Capture the cell that displays the provided text and extract its (X, Y) central coordinate. 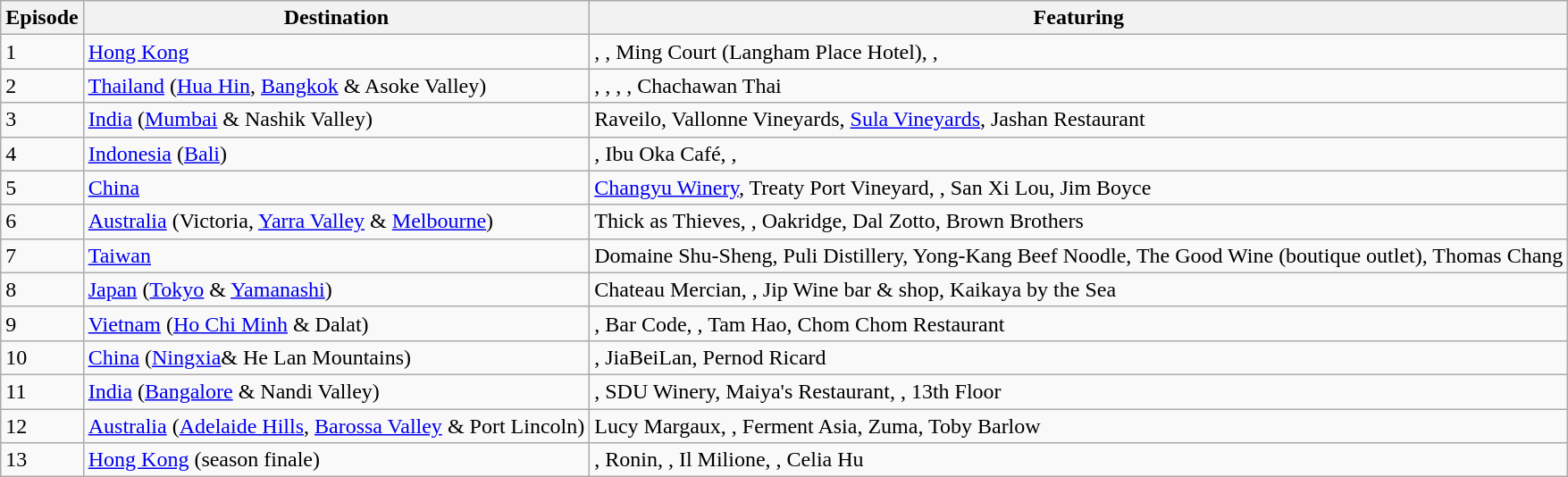
Vietnam (Ho Chi Minh & Dalat) (336, 323)
9 (42, 323)
Indonesia (Bali) (336, 154)
China (Ningxia& He Lan Mountains) (336, 357)
13 (42, 460)
Australia (Adelaide Hills, Barossa Valley & Port Lincoln) (336, 426)
, Bar Code, , Tam Hao, Chom Chom Restaurant (1079, 323)
6 (42, 222)
Thailand (Hua Hin, Bangkok & Asoke Valley) (336, 86)
, JiaBeiLan, Pernod Ricard (1079, 357)
Featuring (1079, 18)
Changyu Winery, Treaty Port Vineyard, , San Xi Lou, Jim Boyce (1079, 188)
8 (42, 289)
Taiwan (336, 255)
India (Mumbai & Nashik Valley) (336, 120)
China (336, 188)
12 (42, 426)
Domaine Shu-Sheng, Puli Distillery, Yong-Kang Beef Noodle, The Good Wine (boutique outlet), Thomas Chang (1079, 255)
Chateau Mercian, , Jip Wine bar & shop, Kaikaya by the Sea (1079, 289)
4 (42, 154)
Destination (336, 18)
, Ronin, , Il Milione, , Celia Hu (1079, 460)
Japan (Tokyo & Yamanashi) (336, 289)
Hong Kong (336, 52)
11 (42, 391)
3 (42, 120)
7 (42, 255)
India (Bangalore & Nandi Valley) (336, 391)
Thick as Thieves, , Oakridge, Dal Zotto, Brown Brothers (1079, 222)
, SDU Winery, Maiya's Restaurant, , 13th Floor (1079, 391)
Lucy Margaux, , Ferment Asia, Zuma, Toby Barlow (1079, 426)
1 (42, 52)
5 (42, 188)
, , Ming Court (Langham Place Hotel), , (1079, 52)
10 (42, 357)
Episode (42, 18)
Raveilo, Vallonne Vineyards, Sula Vineyards, Jashan Restaurant (1079, 120)
, , , , Chachawan Thai (1079, 86)
Australia (Victoria, Yarra Valley & Melbourne) (336, 222)
2 (42, 86)
Hong Kong (season finale) (336, 460)
, Ibu Oka Café, , (1079, 154)
